Search for the cell housing the specified text and yield its [X, Y] center coordinate. 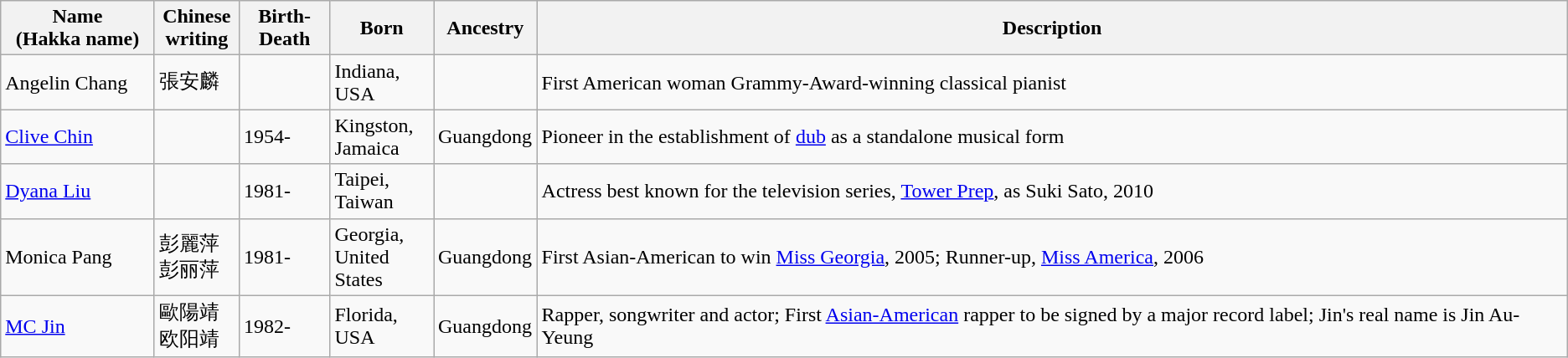
Dyana Liu [78, 191]
Kingston, Jamaica [382, 137]
Birth-Death [285, 28]
歐陽靖欧阳靖 [196, 326]
Ancestry [486, 28]
Georgia, United States [382, 257]
Monica Pang [78, 257]
Pioneer in the establishment of dub as a standalone musical form [1052, 137]
First American woman Grammy-Award-winning classical pianist [1052, 82]
Indiana, USA [382, 82]
Chinese writing [196, 28]
Born [382, 28]
張安麟 [196, 82]
Taipei, Taiwan [382, 191]
Actress best known for the television series, Tower Prep, as Suki Sato, 2010 [1052, 191]
Florida, USA [382, 326]
First Asian-American to win Miss Georgia, 2005; Runner-up, Miss America, 2006 [1052, 257]
Rapper, songwriter and actor; First Asian-American rapper to be signed by a major record label; Jin's real name is Jin Au-Yeung [1052, 326]
Angelin Chang [78, 82]
Name(Hakka name) [78, 28]
1954- [285, 137]
Description [1052, 28]
彭麗萍彭丽萍 [196, 257]
MC Jin [78, 326]
Clive Chin [78, 137]
1982- [285, 326]
